From the cell containing the given text, extract its center point as [x, y] coordinate. 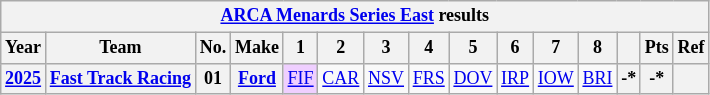
2025 [24, 78]
BRI [598, 78]
3 [386, 48]
CAR [341, 78]
8 [598, 48]
No. [212, 48]
ARCA Menards Series East results [355, 16]
Pts [656, 48]
DOV [473, 78]
IOW [556, 78]
FIF [300, 78]
7 [556, 48]
FRS [428, 78]
5 [473, 48]
1 [300, 48]
Team [120, 48]
Fast Track Racing [120, 78]
Year [24, 48]
Ref [691, 48]
6 [516, 48]
Ford [258, 78]
Make [258, 48]
01 [212, 78]
2 [341, 48]
NSV [386, 78]
4 [428, 48]
IRP [516, 78]
